Provide the (X, Y) coordinate of the cell's center where the given text is located.  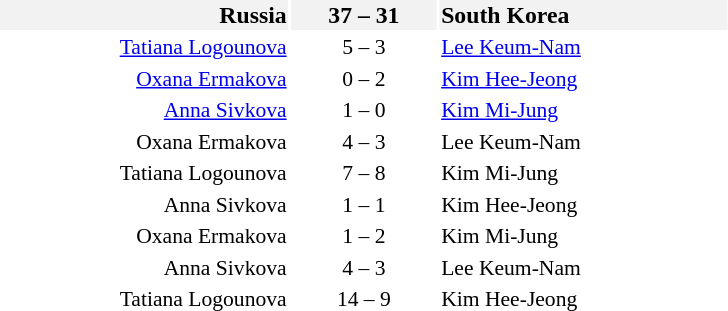
1 – 1 (364, 204)
Russia (144, 15)
1 – 2 (364, 236)
37 – 31 (364, 15)
5 – 3 (364, 47)
0 – 2 (364, 78)
1 – 0 (364, 110)
7 – 8 (364, 173)
South Korea (584, 15)
